Determine the (x, y) coordinate at the center of the cell enclosing the given text.  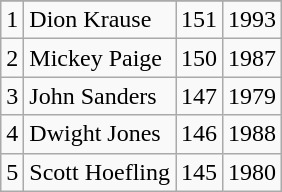
1979 (252, 96)
Dwight Jones (100, 134)
147 (200, 96)
4 (12, 134)
151 (200, 20)
145 (200, 172)
Dion Krause (100, 20)
3 (12, 96)
1 (12, 20)
1993 (252, 20)
150 (200, 58)
1988 (252, 134)
Mickey Paige (100, 58)
1987 (252, 58)
1980 (252, 172)
146 (200, 134)
Scott Hoefling (100, 172)
5 (12, 172)
2 (12, 58)
John Sanders (100, 96)
